Capture the cell that displays the provided text and extract its (x, y) central coordinate. 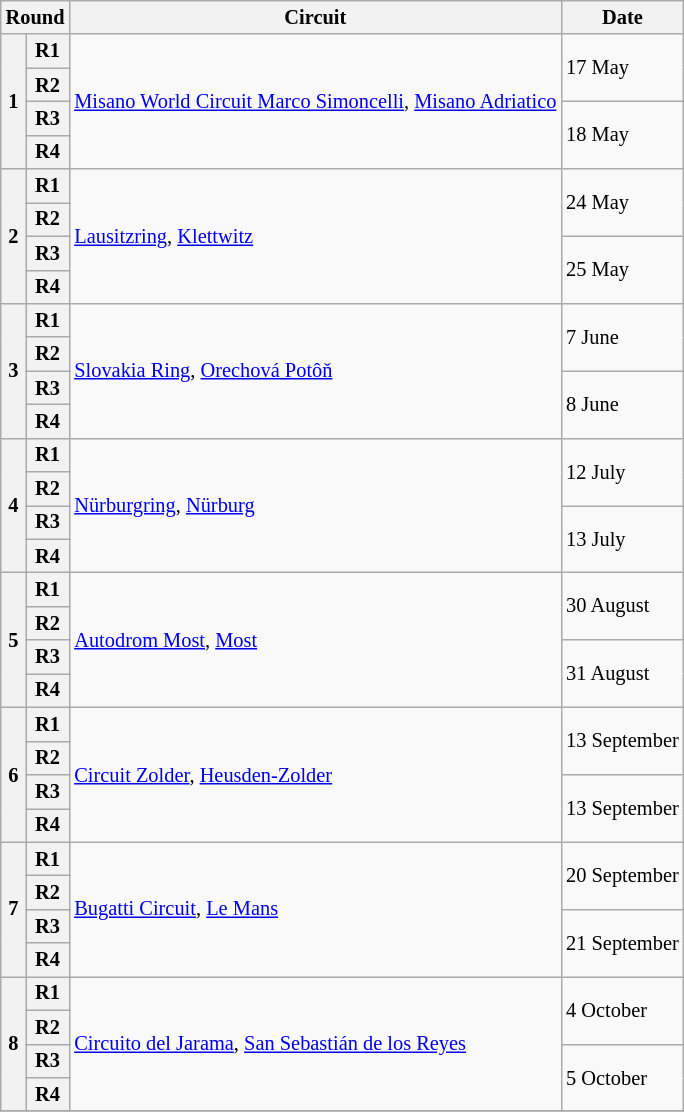
Round (36, 17)
Slovakia Ring, Orechová Potôň (315, 370)
18 May (622, 134)
Date (622, 17)
13 July (622, 538)
7 (14, 910)
Misano World Circuit Marco Simoncelli, Misano Adriatico (315, 102)
31 August (622, 674)
5 October (622, 1078)
20 September (622, 876)
17 May (622, 68)
1 (14, 102)
12 July (622, 472)
25 May (622, 270)
Lausitzring, Klettwitz (315, 236)
8 (14, 1044)
21 September (622, 942)
2 (14, 236)
30 August (622, 606)
Circuit Zolder, Heusden-Zolder (315, 774)
4 October (622, 1010)
3 (14, 370)
Bugatti Circuit, Le Mans (315, 910)
Circuit (315, 17)
Autodrom Most, Most (315, 640)
4 (14, 506)
Nürburgring, Nürburg (315, 506)
7 June (622, 336)
8 June (622, 404)
24 May (622, 202)
Circuito del Jarama, San Sebastián de los Reyes (315, 1044)
6 (14, 774)
5 (14, 640)
